From the cell containing the given text, extract its center point as (x, y) coordinate. 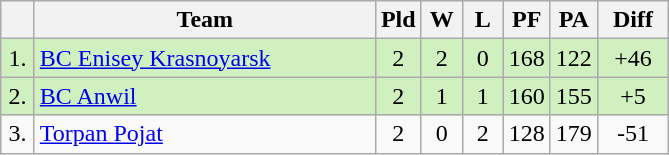
BC Anwil (204, 96)
W (442, 20)
168 (526, 58)
L (482, 20)
-51 (632, 134)
3. (18, 134)
+5 (632, 96)
PA (574, 20)
+46 (632, 58)
1. (18, 58)
155 (574, 96)
Team (204, 20)
122 (574, 58)
179 (574, 134)
PF (526, 20)
Pld (398, 20)
BC Enisey Krasnoyarsk (204, 58)
128 (526, 134)
160 (526, 96)
Torpan Pojat (204, 134)
2. (18, 96)
Diff (632, 20)
